Locate the cell with the specified text and output its (x, y) center coordinate. 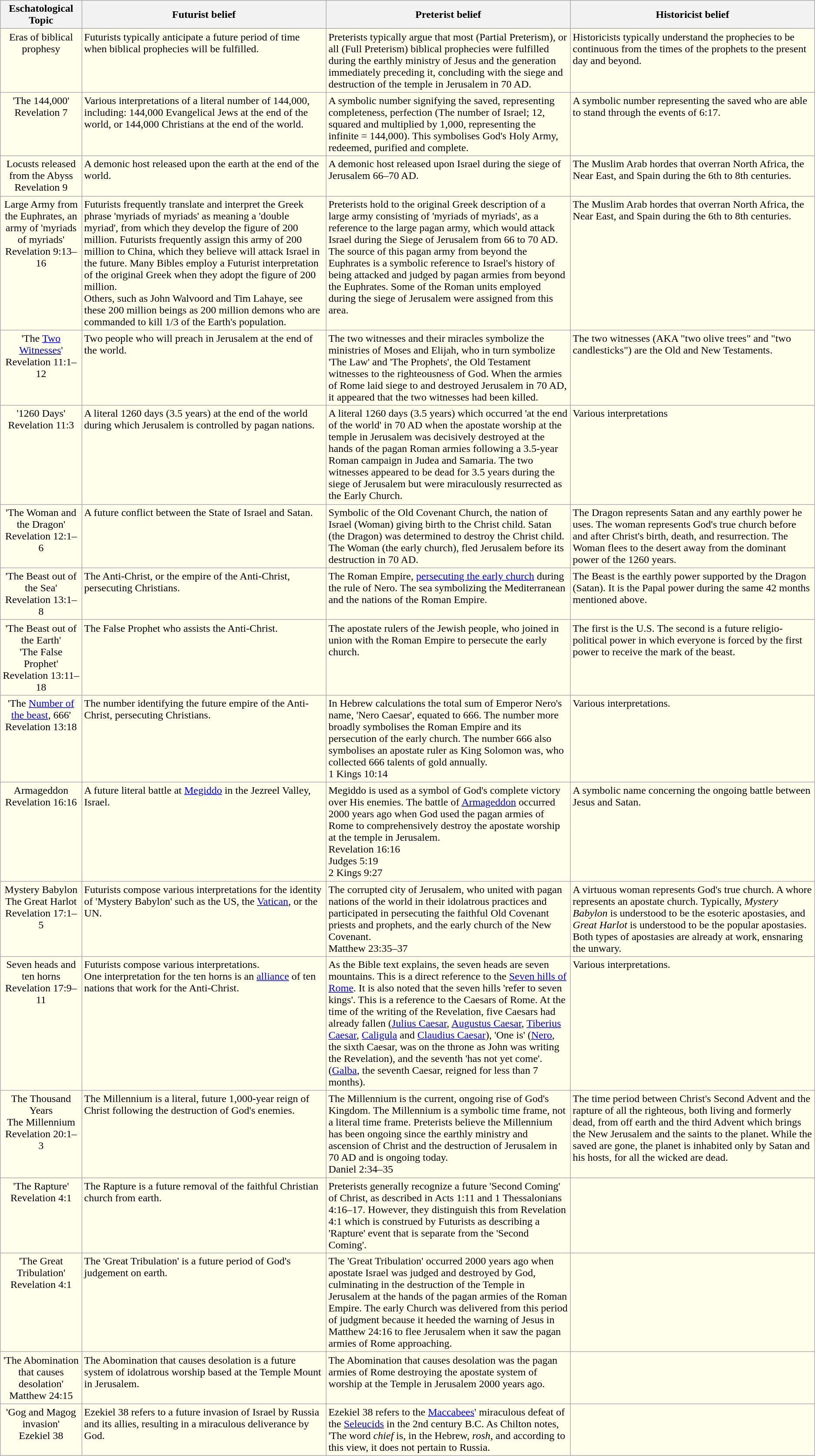
The Beast is the earthly power supported by the Dragon (Satan). It is the Papal power during the same 42 months mentioned above. (692, 594)
'The Abomination that causes desolation' Matthew 24:15 (41, 1378)
Historicist belief (692, 15)
A symbolic number representing the saved who are able to stand through the events of 6:17. (692, 124)
The Thousand Years The Millennium Revelation 20:1–3 (41, 1134)
'The Number of the beast, 666' Revelation 13:18 (41, 738)
Futurists compose various interpretations for the identity of 'Mystery Babylon' such as the US, the Vatican, or the UN. (204, 919)
Seven heads and ten horns Revelation 17:9–11 (41, 1024)
A literal 1260 days (3.5 years) at the end of the world during which Jerusalem is controlled by pagan nations. (204, 455)
'The 144,000' Revelation 7 (41, 124)
The number identifying the future empire of the Anti-Christ, persecuting Christians. (204, 738)
Eschatological Topic (41, 15)
Futurist belief (204, 15)
Preterist belief (448, 15)
'The Beast out of the Earth' 'The False Prophet' Revelation 13:11–18 (41, 657)
'The Beast out of the Sea' Revelation 13:1–8 (41, 594)
Eras of biblical prophesy (41, 61)
Historicists typically understand the prophecies to be continuous from the times of the prophets to the present day and beyond. (692, 61)
Mystery Babylon The Great Harlot Revelation 17:1–5 (41, 919)
The Anti-Christ, or the empire of the Anti-Christ, persecuting Christians. (204, 594)
'The Two Witnesses' Revelation 11:1–12 (41, 367)
The first is the U.S. The second is a future religio-political power in which everyone is forced by the first power to receive the mark of the beast. (692, 657)
Large Army from the Euphrates, an army of 'myriads of myriads' Revelation 9:13–16 (41, 263)
Armageddon Revelation 16:16 (41, 832)
The Abomination that causes desolation is a future system of idolatrous worship based at the Temple Mount in Jerusalem. (204, 1378)
'The Great Tribulation' Revelation 4:1 (41, 1303)
The False Prophet who assists the Anti-Christ. (204, 657)
A future conflict between the State of Israel and Satan. (204, 536)
The 'Great Tribulation' is a future period of God's judgement on earth. (204, 1303)
The Rapture is a future removal of the faithful Christian church from earth. (204, 1216)
The apostate rulers of the Jewish people, who joined in union with the Roman Empire to persecute the early church. (448, 657)
The Roman Empire, persecuting the early church during the rule of Nero. The sea symbolizing the Mediterranean and the nations of the Roman Empire. (448, 594)
A future literal battle at Megiddo in the Jezreel Valley, Israel. (204, 832)
Futurists typically anticipate a future period of time when biblical prophecies will be fulfilled. (204, 61)
'1260 Days' Revelation 11:3 (41, 455)
The Millennium is a literal, future 1,000-year reign of Christ following the destruction of God's enemies. (204, 1134)
'Gog and Magog invasion' Ezekiel 38 (41, 1430)
Various interpretations (692, 455)
'The Rapture' Revelation 4:1 (41, 1216)
Ezekiel 38 refers to a future invasion of Israel by Russia and its allies, resulting in a miraculous deliverance by God. (204, 1430)
A symbolic name concerning the ongoing battle between Jesus and Satan. (692, 832)
'The Woman and the Dragon' Revelation 12:1–6 (41, 536)
A demonic host released upon Israel during the siege of Jerusalem 66–70 AD. (448, 176)
A demonic host released upon the earth at the end of the world. (204, 176)
Locusts released from the Abyss Revelation 9 (41, 176)
The two witnesses (AKA "two olive trees" and "two candlesticks") are the Old and New Testaments. (692, 367)
Two people who will preach in Jerusalem at the end of the world. (204, 367)
Futurists compose various interpretations.One interpretation for the ten horns is an alliance of ten nations that work for the Anti-Christ. (204, 1024)
